Locate the cell with the specified text and output its (X, Y) center coordinate. 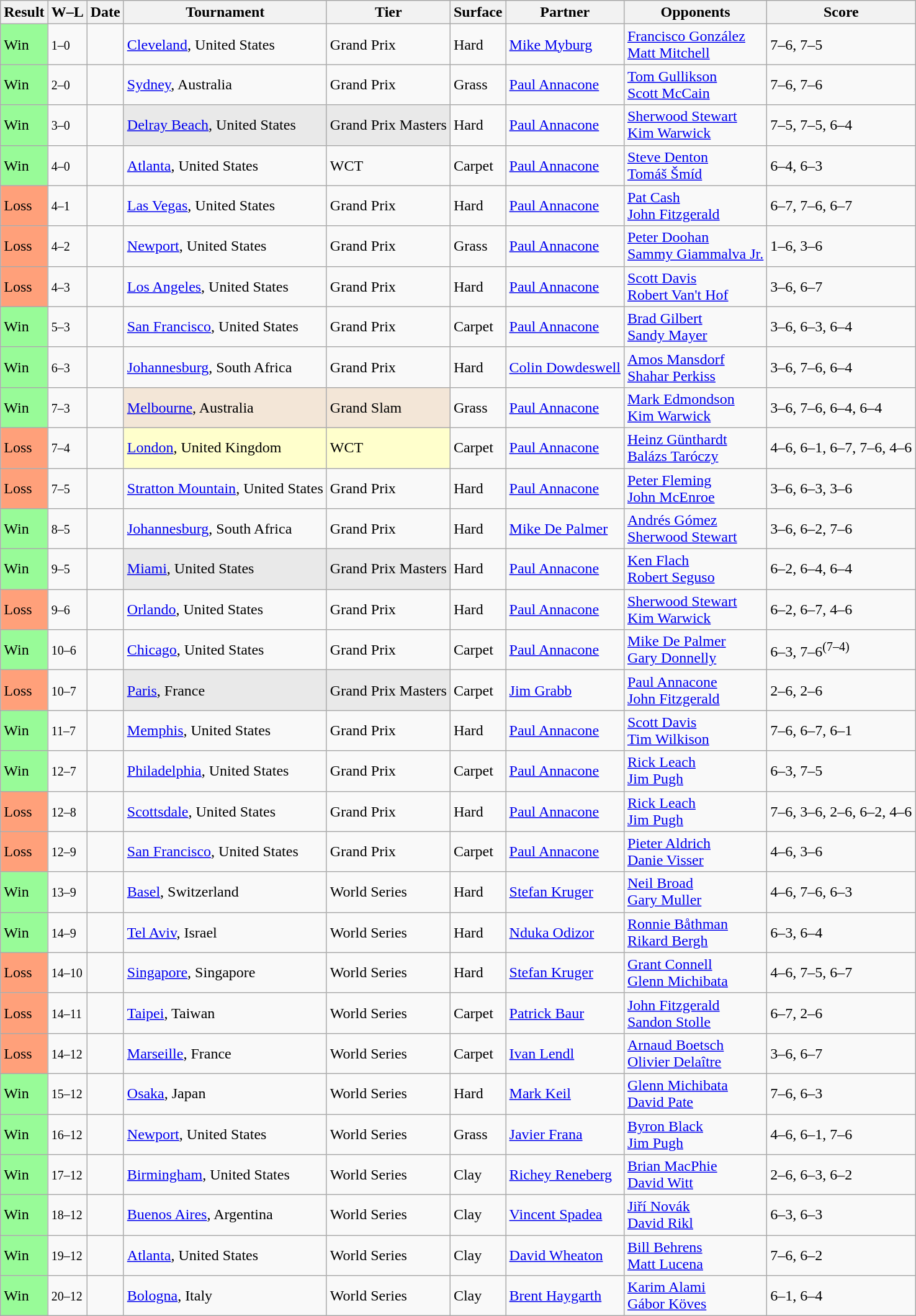
Bill Behrens Matt Lucena (695, 1256)
6–2, 6–7, 4–6 (842, 609)
Jim Grabb (565, 690)
7–6, 7–6 (842, 84)
7–6, 7–5 (842, 45)
Patrick Baur (565, 1013)
14–12 (67, 1054)
Partner (565, 12)
Opponents (695, 12)
2–0 (67, 84)
Basel, Switzerland (225, 892)
4–6, 3–6 (842, 851)
Ken Flach Robert Seguso (695, 570)
Mike De Palmer Gary Donnelly (695, 650)
7–3 (67, 407)
10–7 (67, 690)
12–7 (67, 771)
20–12 (67, 1296)
Nduka Odizor (565, 932)
19–12 (67, 1256)
John Fitzgerald Sandon Stolle (695, 1013)
Score (842, 12)
Javier Frana (565, 1134)
12–8 (67, 812)
18–12 (67, 1215)
Paris, France (225, 690)
4–1 (67, 206)
7–5 (67, 488)
Marseille, France (225, 1054)
Mark Edmondson Kim Warwick (695, 407)
4–6, 6–1, 7–6 (842, 1134)
Buenos Aires, Argentina (225, 1215)
7–4 (67, 448)
Mike De Palmer (565, 529)
Brian MacPhie David Witt (695, 1175)
6–3, 7–6(7–4) (842, 650)
3–6, 6–2, 7–6 (842, 529)
13–9 (67, 892)
Delray Beach, United States (225, 125)
6–3 (67, 367)
Brent Haygarth (565, 1296)
6–1, 6–4 (842, 1296)
Glenn Michibata David Pate (695, 1093)
Miami, United States (225, 570)
Ronnie Båthman Rikard Bergh (695, 932)
7–6, 6–3 (842, 1093)
Jiří Novák David Rikl (695, 1215)
Tier (388, 12)
4–2 (67, 246)
1–0 (67, 45)
David Wheaton (565, 1256)
4–6, 7–5, 6–7 (842, 973)
6–4, 6–3 (842, 165)
London, United Kingdom (225, 448)
4–6, 7–6, 6–3 (842, 892)
Grand Slam (388, 407)
3–6, 6–3, 6–4 (842, 326)
Karim Alami Gábor Köves (695, 1296)
6–3, 6–3 (842, 1215)
Amos Mansdorf Shahar Perkiss (695, 367)
3–6, 6–3, 3–6 (842, 488)
Richey Reneberg (565, 1175)
Bologna, Italy (225, 1296)
3–6, 7–6, 6–4, 6–4 (842, 407)
Birmingham, United States (225, 1175)
Philadelphia, United States (225, 771)
Chicago, United States (225, 650)
Paul Annacone John Fitzgerald (695, 690)
12–9 (67, 851)
Scottsdale, United States (225, 812)
8–5 (67, 529)
Mark Keil (565, 1093)
2–6, 6–3, 6–2 (842, 1175)
6–2, 6–4, 6–4 (842, 570)
Cleveland, United States (225, 45)
Result (24, 12)
Tel Aviv, Israel (225, 932)
14–9 (67, 932)
9–5 (67, 570)
Neil Broad Gary Muller (695, 892)
10–6 (67, 650)
Las Vegas, United States (225, 206)
Grant Connell Glenn Michibata (695, 973)
Peter Doohan Sammy Giammalva Jr. (695, 246)
Surface (478, 12)
6–3, 6–4 (842, 932)
11–7 (67, 731)
Colin Dowdeswell (565, 367)
Date (106, 12)
Scott Davis Robert Van't Hof (695, 287)
Osaka, Japan (225, 1093)
Stratton Mountain, United States (225, 488)
4–0 (67, 165)
Francisco González Matt Mitchell (695, 45)
6–7, 7–6, 6–7 (842, 206)
4–3 (67, 287)
1–6, 3–6 (842, 246)
Vincent Spadea (565, 1215)
Tournament (225, 12)
9–6 (67, 609)
Pieter Aldrich Danie Visser (695, 851)
Arnaud Boetsch Olivier Delaître (695, 1054)
Steve Denton Tomáš Šmíd (695, 165)
Singapore, Singapore (225, 973)
16–12 (67, 1134)
Sydney, Australia (225, 84)
Tom Gullikson Scott McCain (695, 84)
7–5, 7–5, 6–4 (842, 125)
Memphis, United States (225, 731)
4–6, 6–1, 6–7, 7–6, 4–6 (842, 448)
3–6, 7–6, 6–4 (842, 367)
6–7, 2–6 (842, 1013)
Peter Fleming John McEnroe (695, 488)
3–0 (67, 125)
Los Angeles, United States (225, 287)
Mike Myburg (565, 45)
Melbourne, Australia (225, 407)
Ivan Lendl (565, 1054)
2–6, 2–6 (842, 690)
Scott Davis Tim Wilkison (695, 731)
7–6, 3–6, 2–6, 6–2, 4–6 (842, 812)
Brad Gilbert Sandy Mayer (695, 326)
Orlando, United States (225, 609)
Pat Cash John Fitzgerald (695, 206)
7–6, 6–2 (842, 1256)
Andrés Gómez Sherwood Stewart (695, 529)
W–L (67, 12)
Taipei, Taiwan (225, 1013)
Heinz Günthardt Balázs Taróczy (695, 448)
14–10 (67, 973)
5–3 (67, 326)
7–6, 6–7, 6–1 (842, 731)
14–11 (67, 1013)
17–12 (67, 1175)
15–12 (67, 1093)
Byron Black Jim Pugh (695, 1134)
6–3, 7–5 (842, 771)
